Identify which cell holds the provided text, then report its [x, y] central coordinate. 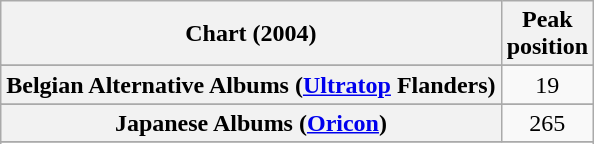
Japanese Albums (Oricon) [251, 123]
19 [547, 85]
Chart (2004) [251, 34]
Peakposition [547, 34]
Belgian Alternative Albums (Ultratop Flanders) [251, 85]
265 [547, 123]
